Identify which cell holds the provided text, then report its (X, Y) central coordinate. 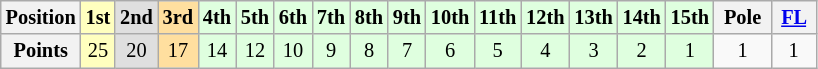
5th (255, 17)
14 (217, 51)
17 (178, 51)
2nd (136, 17)
10th (450, 17)
FL (794, 17)
25 (98, 51)
4 (545, 51)
7 (407, 51)
1st (98, 17)
5 (498, 51)
Points (41, 51)
20 (136, 51)
3 (593, 51)
4th (217, 17)
11th (498, 17)
13th (593, 17)
14th (642, 17)
12th (545, 17)
3rd (178, 17)
12 (255, 51)
10 (293, 51)
9 (331, 51)
8 (369, 51)
8th (369, 17)
2 (642, 51)
Position (41, 17)
7th (331, 17)
15th (690, 17)
9th (407, 17)
6 (450, 51)
Pole (742, 17)
6th (293, 17)
